Return [x, y] of the center of cell containing provided text 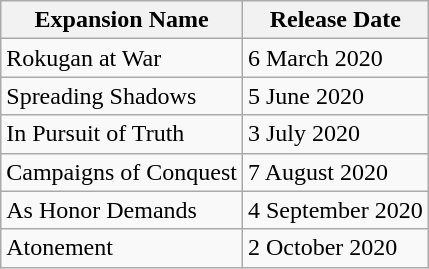
3 July 2020 [335, 134]
7 August 2020 [335, 172]
In Pursuit of Truth [122, 134]
Atonement [122, 248]
Release Date [335, 20]
Rokugan at War [122, 58]
Spreading Shadows [122, 96]
4 September 2020 [335, 210]
2 October 2020 [335, 248]
Campaigns of Conquest [122, 172]
5 June 2020 [335, 96]
Expansion Name [122, 20]
6 March 2020 [335, 58]
As Honor Demands [122, 210]
